Determine the [x, y] coordinate at the center of the cell enclosing the given text.  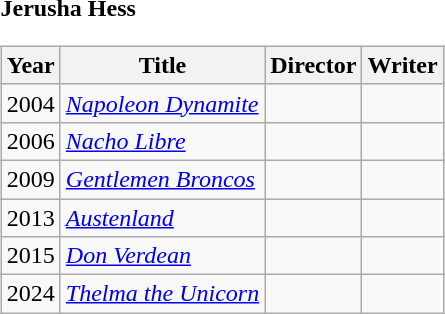
Writer [402, 65]
2013 [30, 217]
Title [162, 65]
2015 [30, 256]
2009 [30, 179]
Gentlemen Broncos [162, 179]
2024 [30, 294]
Director [314, 65]
2004 [30, 103]
Don Verdean [162, 256]
Napoleon Dynamite [162, 103]
Thelma the Unicorn [162, 294]
Nacho Libre [162, 141]
2006 [30, 141]
Austenland [162, 217]
Year [30, 65]
